Return (X, Y) of the center of cell containing provided text 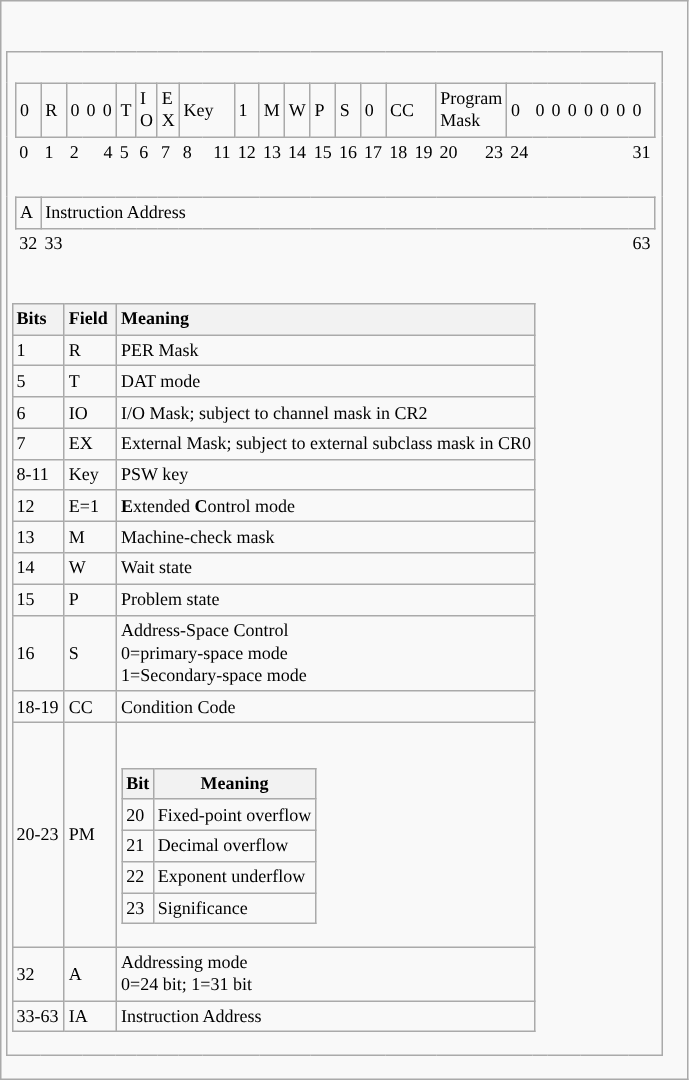
Field (90, 318)
17 (372, 152)
24 (520, 152)
31 (642, 152)
33 (54, 243)
33-63 (38, 1016)
Bit Meaning 20 Fixed-point overflow 21 Decimal overflow 22 Exponent underflow 23 Significance (326, 834)
DAT mode (326, 382)
2 (74, 152)
Bits (38, 318)
I/O Mask; subject to channel mask in CR2 (326, 412)
Bit (138, 784)
PER Mask (326, 350)
20-23 (38, 834)
IA (90, 1016)
18-19 (38, 706)
ProgramMask (472, 110)
18 (398, 152)
4 (108, 152)
Condition Code (326, 706)
Decimal overflow (235, 846)
E=1 (90, 506)
Machine-check mask (326, 538)
Fixed-point overflow (235, 814)
8 (187, 152)
63 (642, 243)
Address-Space Control0=primary-space mode1=Secondary-space mode (326, 653)
Addressing mode0=24 bit; 1=31 bit (326, 974)
21 (138, 846)
External Mask; subject to external subclass mask in CR0 (326, 444)
Problem state (326, 600)
PSW key (326, 474)
Extended Control mode (326, 506)
19 (424, 152)
PM (90, 834)
Wait state (326, 568)
Exponent underflow (235, 878)
8-11 (38, 474)
22 (138, 878)
Significance (235, 908)
11 (222, 152)
